Locate the cell with the specified text and output its (X, Y) center coordinate. 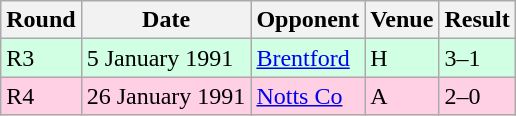
3–1 (477, 58)
Notts Co (308, 96)
Brentford (308, 58)
A (402, 96)
R4 (41, 96)
2–0 (477, 96)
26 January 1991 (166, 96)
R3 (41, 58)
Date (166, 20)
H (402, 58)
5 January 1991 (166, 58)
Round (41, 20)
Result (477, 20)
Venue (402, 20)
Opponent (308, 20)
